Determine the (x, y) coordinate at the center of the cell enclosing the given text.  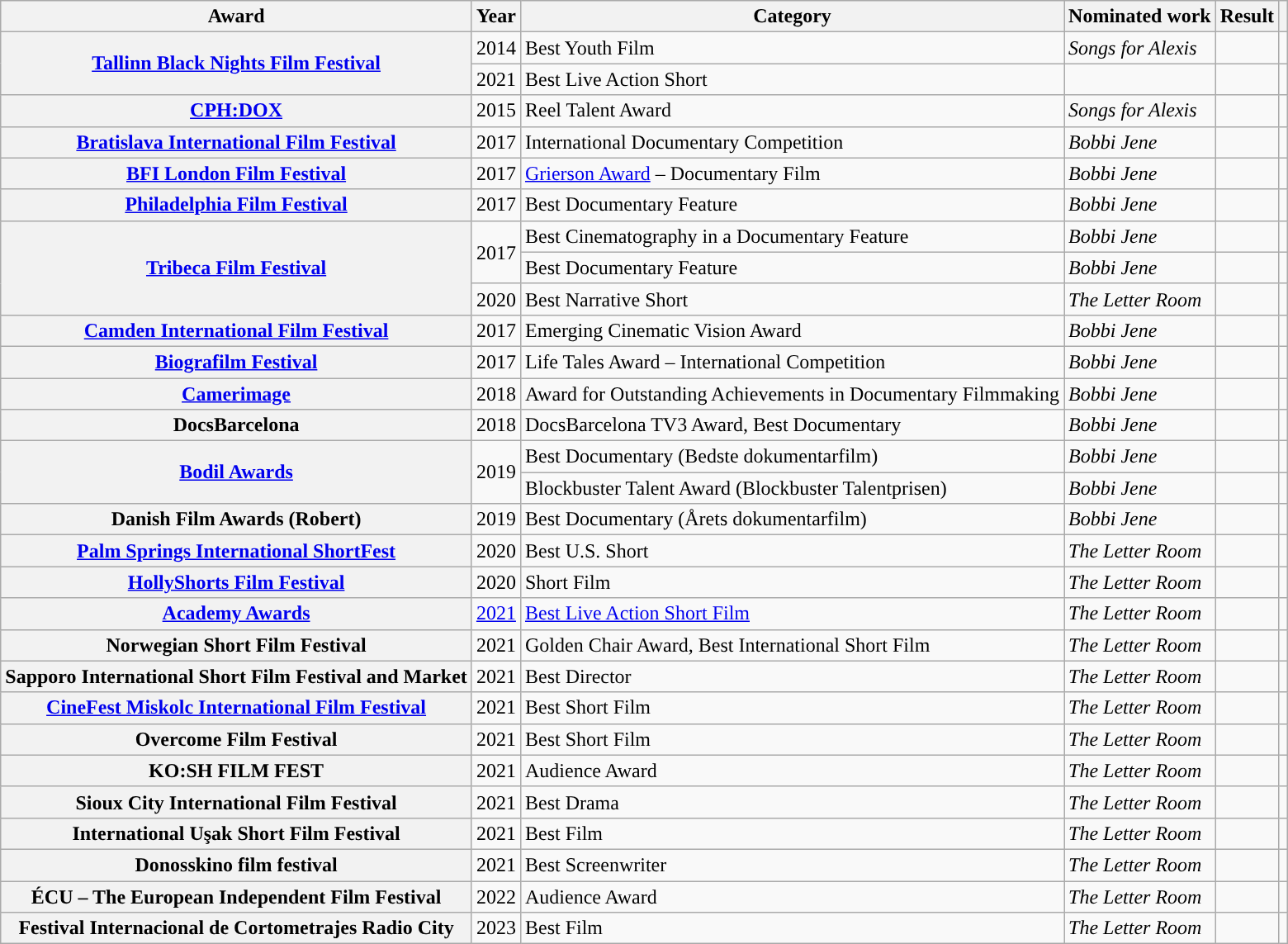
Sioux City International Film Festival (236, 802)
BFI London Film Festival (236, 173)
International Uşak Short Film Festival (236, 833)
Award (236, 17)
DocsBarcelona (236, 425)
Result (1247, 17)
Best Live Action Short (792, 79)
Danish Film Awards (Robert) (236, 519)
Sapporo International Short Film Festival and Market (236, 676)
Year (495, 17)
Grierson Award – Documentary Film (792, 173)
Nominated work (1140, 17)
DocsBarcelona TV3 Award, Best Documentary (792, 425)
2023 (495, 928)
Academy Awards (236, 614)
2014 (495, 48)
Camden International Film Festival (236, 330)
Best Youth Film (792, 48)
Best Documentary (Bedste dokumentarfilm) (792, 457)
Life Tales Award – International Competition (792, 362)
ÉCU – The European Independent Film Festival (236, 896)
Donosskino film festival (236, 865)
Reel Talent Award (792, 111)
HollyShorts Film Festival (236, 582)
Biografilm Festival (236, 362)
International Documentary Competition (792, 142)
Best Director (792, 676)
Best Live Action Short Film (792, 614)
Short Film (792, 582)
Camerimage (236, 394)
Best Narrative Short (792, 299)
Best Cinematography in a Documentary Feature (792, 236)
Emerging Cinematic Vision Award (792, 330)
2015 (495, 111)
CineFest Miskolc International Film Festival (236, 708)
CPH:DOX (236, 111)
Award for Outstanding Achievements in Documentary Filmmaking (792, 394)
Bodil Awards (236, 472)
Best U.S. Short (792, 551)
Category (792, 17)
Bratislava International Film Festival (236, 142)
Blockbuster Talent Award (Blockbuster Talentprisen) (792, 488)
Palm Springs International ShortFest (236, 551)
Philadelphia Film Festival (236, 205)
Festival Internacional de Cortometrajes Radio City (236, 928)
Golden Chair Award, Best International Short Film (792, 645)
Tallinn Black Nights Film Festival (236, 64)
Overcome Film Festival (236, 739)
Tribeca Film Festival (236, 268)
2022 (495, 896)
Norwegian Short Film Festival (236, 645)
Best Screenwriter (792, 865)
Best Documentary (Årets dokumentarfilm) (792, 519)
Best Drama (792, 802)
KO:SH FILM FEST (236, 771)
